Return the [X, Y] coordinate for the center point of the cell that contains the specified text.  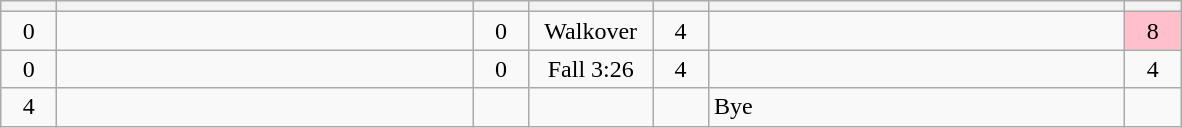
Fall 3:26 [591, 69]
Bye [917, 107]
Walkover [591, 31]
8 [1153, 31]
